For the text-containing cell, return its midpoint in (X, Y) coordinate format. 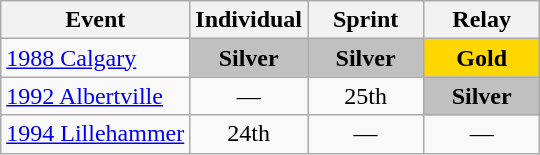
Relay (482, 20)
25th (366, 96)
Gold (482, 58)
1994 Lillehammer (96, 134)
Individual (249, 20)
Event (96, 20)
Sprint (366, 20)
1992 Albertville (96, 96)
24th (249, 134)
1988 Calgary (96, 58)
